Output the (X, Y) coordinate of the center of the cell containing the given text.  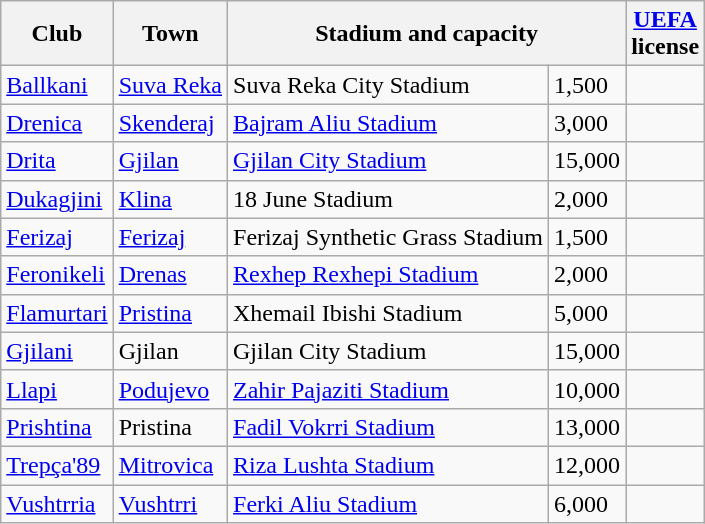
Llapi (57, 389)
Suva Reka (170, 85)
5,000 (588, 313)
Vushtrria (57, 503)
3,000 (588, 123)
12,000 (588, 465)
Mitrovica (170, 465)
Bajram Aliu Stadium (388, 123)
Drita (57, 161)
Flamurtari (57, 313)
Trepça'89 (57, 465)
Town (170, 34)
Fadil Vokrri Stadium (388, 427)
Club (57, 34)
Podujevo (170, 389)
Ballkani (57, 85)
Drenas (170, 275)
Vushtrri (170, 503)
Feronikeli (57, 275)
13,000 (588, 427)
Prishtina (57, 427)
6,000 (588, 503)
Ferizaj Synthetic Grass Stadium (388, 237)
Skenderaj (170, 123)
Klina (170, 199)
18 June Stadium (388, 199)
Stadium and capacity (427, 34)
Rexhep Rexhepi Stadium (388, 275)
Riza Lushta Stadium (388, 465)
Drenica (57, 123)
Dukagjini (57, 199)
UEFAlicense (666, 34)
Xhemail Ibishi Stadium (388, 313)
10,000 (588, 389)
Suva Reka City Stadium (388, 85)
Zahir Pajaziti Stadium (388, 389)
Gjilani (57, 351)
Ferki Aliu Stadium (388, 503)
